Identify which cell holds the provided text, then report its (x, y) central coordinate. 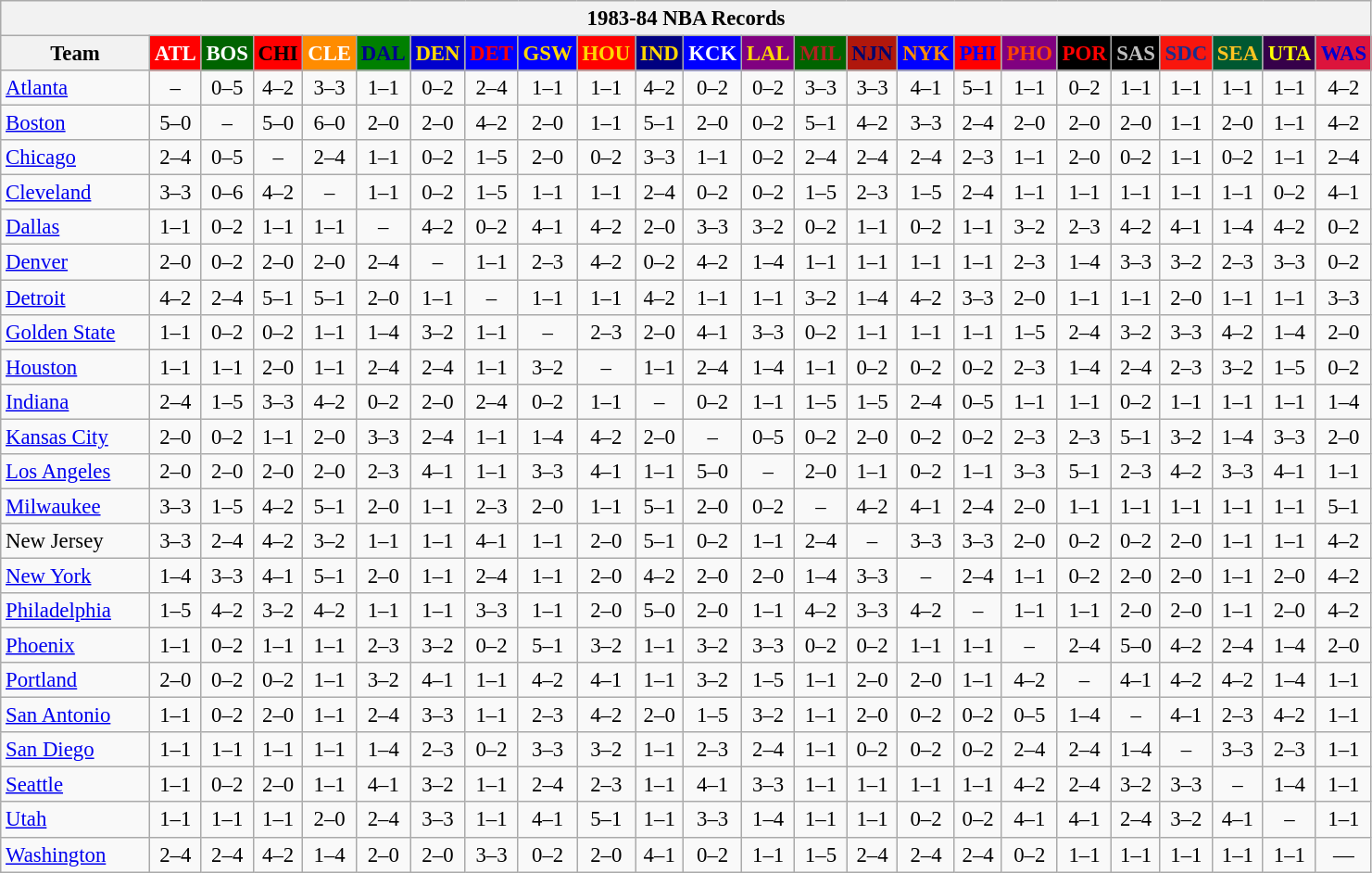
Denver (76, 262)
Kansas City (76, 436)
Cleveland (76, 193)
— (1343, 854)
1983-84 NBA Records (686, 19)
San Diego (76, 750)
NYK (926, 54)
PHI (978, 54)
Seattle (76, 785)
POR (1084, 54)
BOS (227, 54)
Dallas (76, 227)
GSW (548, 54)
WAS (1343, 54)
0–6 (227, 193)
Philadelphia (76, 611)
HOU (606, 54)
SAS (1136, 54)
SEA (1238, 54)
SDC (1186, 54)
UTA (1290, 54)
Los Angeles (76, 472)
ATL (175, 54)
San Antonio (76, 715)
DAL (384, 54)
Boston (76, 123)
6–0 (330, 123)
New York (76, 576)
Washington (76, 854)
DET (491, 54)
Phoenix (76, 646)
NJN (873, 54)
Team (76, 54)
CHI (278, 54)
Indiana (76, 401)
LAL (767, 54)
Chicago (76, 158)
CLE (330, 54)
Milwaukee (76, 506)
New Jersey (76, 541)
IND (660, 54)
Utah (76, 820)
Golden State (76, 332)
KCK (713, 54)
Houston (76, 367)
DEN (437, 54)
Atlanta (76, 88)
Detroit (76, 297)
Portland (76, 680)
MIL (821, 54)
PHO (1029, 54)
